Determine the (X, Y) coordinate at the center of the cell enclosing the given text.  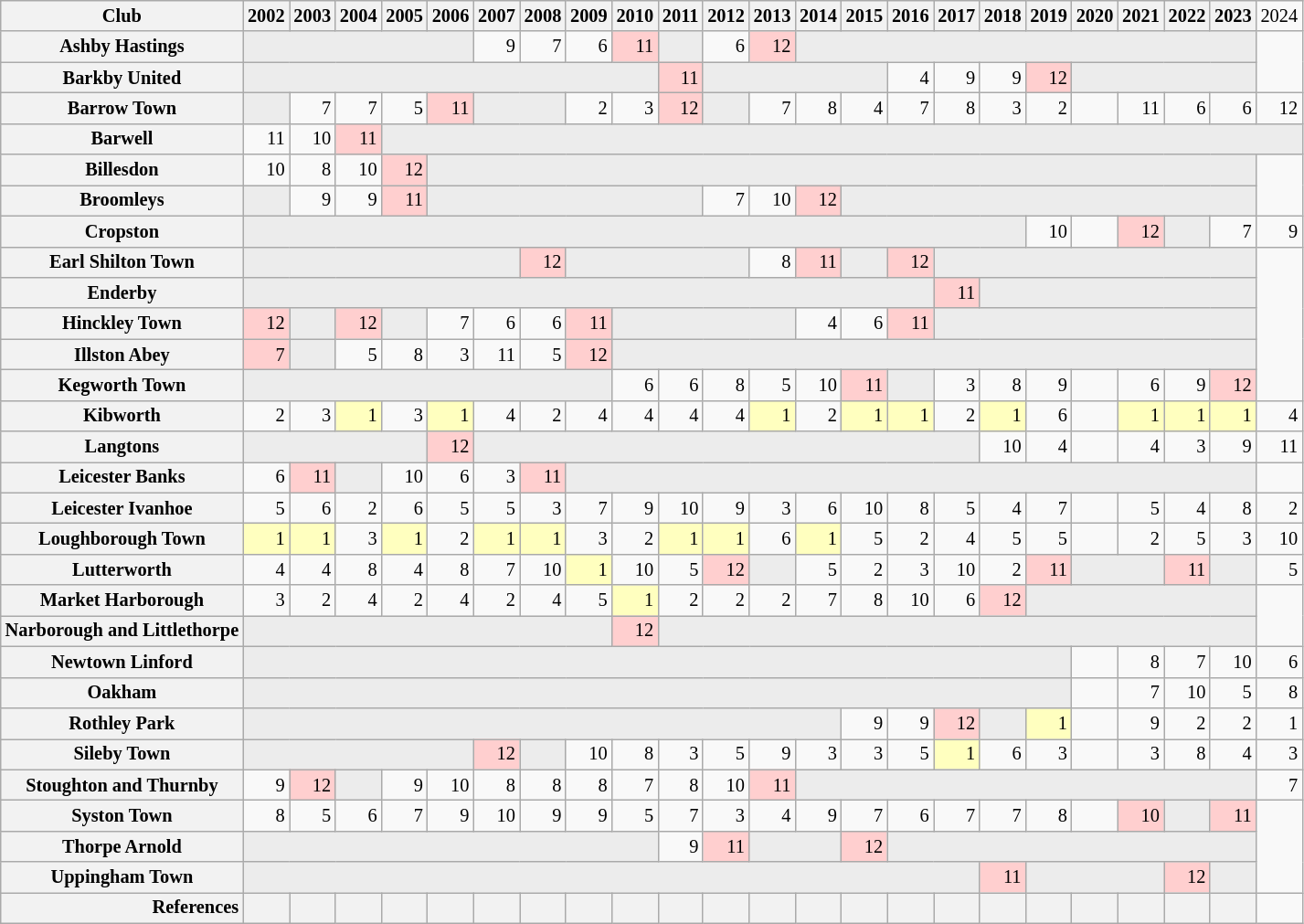
Hinckley Town (122, 324)
Barwell (122, 139)
Enderby (122, 292)
Leicester Ivanhoe (122, 508)
2021 (1140, 16)
2003 (313, 16)
2015 (864, 16)
2005 (404, 16)
2012 (726, 16)
Lutterworth (122, 569)
Loughborough Town (122, 538)
Earl Shilton Town (122, 262)
2009 (588, 16)
Billesdon (122, 170)
2007 (496, 16)
Sileby Town (122, 754)
Cropston (122, 231)
Langtons (122, 447)
2013 (772, 16)
Uppingham Town (122, 877)
Narborough and Littlethorpe (122, 631)
2002 (266, 16)
2004 (358, 16)
Rothley Park (122, 723)
Illston Abey (122, 355)
Stoughton and Thurnby (122, 785)
Barkby United (122, 78)
Leicester Banks (122, 477)
2017 (957, 16)
Ashby Hastings (122, 47)
2023 (1233, 16)
Club (122, 16)
References (122, 908)
2016 (910, 16)
2020 (1095, 16)
Thorpe Arnold (122, 846)
Newtown Linford (122, 662)
Broomleys (122, 200)
Market Harborough (122, 600)
2018 (1002, 16)
2010 (635, 16)
Syston Town (122, 815)
2008 (543, 16)
2022 (1187, 16)
2014 (818, 16)
Oakham (122, 693)
2019 (1048, 16)
Kegworth Town (122, 385)
2024 (1279, 16)
2011 (680, 16)
Barrow Town (122, 108)
Kibworth (122, 416)
2006 (451, 16)
